Provide the [X, Y] coordinate of the cell's center where the given text is located.  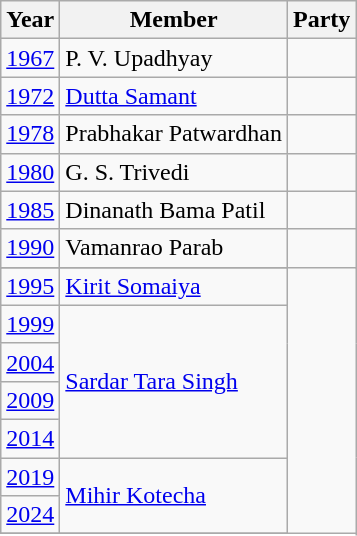
Vamanrao Parab [174, 248]
2009 [30, 400]
2019 [30, 477]
1985 [30, 210]
1980 [30, 172]
Mihir Kotecha [174, 496]
1972 [30, 96]
2024 [30, 515]
Year [30, 20]
P. V. Upadhyay [174, 58]
2014 [30, 438]
Dinanath Bama Patil [174, 210]
Prabhakar Patwardhan [174, 134]
1990 [30, 248]
Member [174, 20]
Kirit Somaiya [174, 286]
G. S. Trivedi [174, 172]
Party [321, 20]
1967 [30, 58]
Dutta Samant [174, 96]
Sardar Tara Singh [174, 381]
2004 [30, 362]
1978 [30, 134]
1999 [30, 324]
1995 [30, 286]
